Locate the cell with the specified text and output its (X, Y) center coordinate. 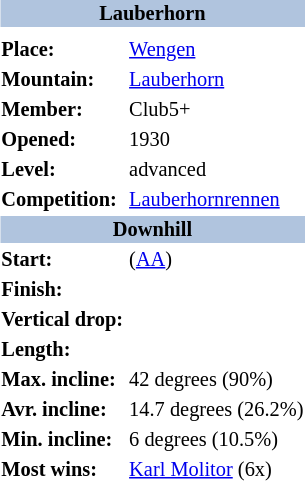
42 degrees (90%) (216, 380)
Max. incline: (62, 380)
Lauberhornrennen (216, 200)
14.7 degrees (26.2%) (216, 410)
(AA) (216, 260)
Min. incline: (62, 440)
Length: (62, 350)
Opened: (62, 140)
Member: (62, 110)
Finish: (62, 290)
1930 (216, 140)
Start: (62, 260)
Avr. incline: (62, 410)
Place: (62, 50)
Downhill (152, 230)
advanced (216, 170)
Mountain: (62, 80)
Club5+ (216, 110)
Wengen (216, 50)
6 degrees (10.5%) (216, 440)
Vertical drop: (62, 320)
Competition: (62, 200)
Level: (62, 170)
